Locate the cell with the specified text and output its [X, Y] center coordinate. 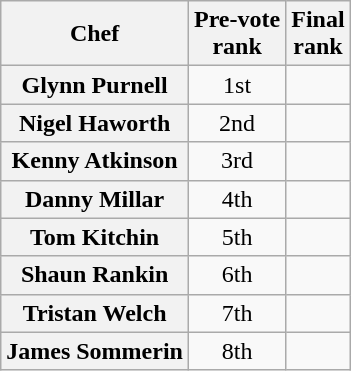
Nigel Haworth [95, 123]
1st [236, 85]
Chef [95, 34]
Danny Millar [95, 199]
5th [236, 237]
Glynn Purnell [95, 85]
Pre-voterank [236, 34]
Tristan Welch [95, 313]
6th [236, 275]
2nd [236, 123]
8th [236, 351]
7th [236, 313]
Kenny Atkinson [95, 161]
Shaun Rankin [95, 275]
Finalrank [318, 34]
James Sommerin [95, 351]
3rd [236, 161]
4th [236, 199]
Tom Kitchin [95, 237]
